Locate the cell with the specified text and output its (x, y) center coordinate. 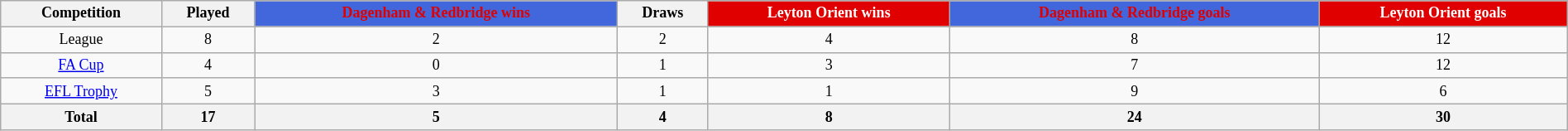
30 (1443, 116)
FA Cup (81, 65)
Played (208, 13)
Leyton Orient goals (1443, 13)
EFL Trophy (81, 91)
Competition (81, 13)
9 (1135, 91)
17 (208, 116)
7 (1135, 65)
League (81, 40)
0 (437, 65)
Leyton Orient wins (829, 13)
Dagenham & Redbridge wins (437, 13)
24 (1135, 116)
Dagenham & Redbridge goals (1135, 13)
6 (1443, 91)
Total (81, 116)
Draws (663, 13)
